Find where the given text appears and provide that cell's center as (x, y) coordinate. 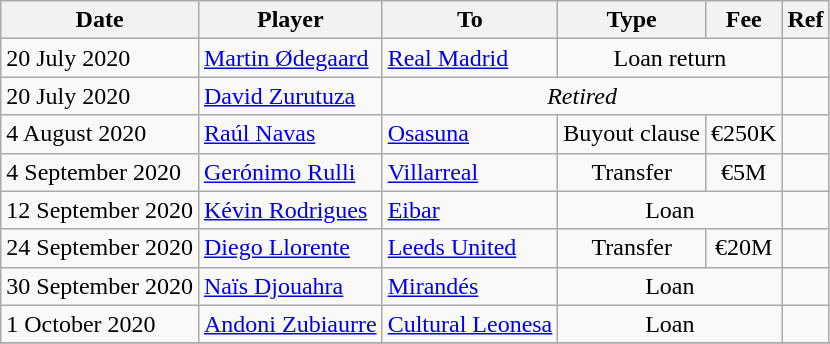
Andoni Zubiaurre (290, 324)
4 September 2020 (100, 172)
Loan return (670, 58)
Raúl Navas (290, 134)
Type (632, 20)
24 September 2020 (100, 248)
Retired (582, 96)
Martin Ødegaard (290, 58)
Real Madrid (470, 58)
Diego Llorente (290, 248)
Fee (744, 20)
Buyout clause (632, 134)
To (470, 20)
€5M (744, 172)
30 September 2020 (100, 286)
Villarreal (470, 172)
Mirandés (470, 286)
4 August 2020 (100, 134)
Leeds United (470, 248)
Eibar (470, 210)
1 October 2020 (100, 324)
Ref (806, 20)
Gerónimo Rulli (290, 172)
David Zurutuza (290, 96)
Player (290, 20)
€20M (744, 248)
Date (100, 20)
Cultural Leonesa (470, 324)
12 September 2020 (100, 210)
€250K (744, 134)
Naïs Djouahra (290, 286)
Osasuna (470, 134)
Kévin Rodrigues (290, 210)
